Return the [X, Y] coordinate for the center point of the cell that contains the specified text.  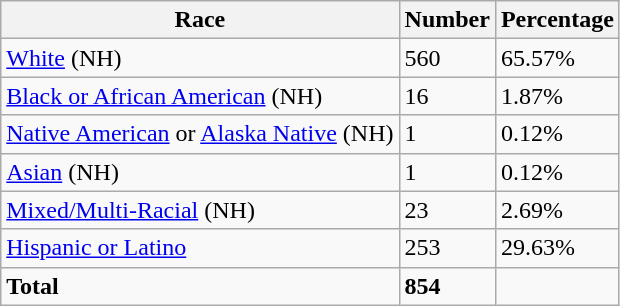
Hispanic or Latino [200, 248]
Total [200, 286]
1.87% [557, 96]
560 [447, 58]
65.57% [557, 58]
29.63% [557, 248]
White (NH) [200, 58]
2.69% [557, 210]
16 [447, 96]
Mixed/Multi-Racial (NH) [200, 210]
253 [447, 248]
Asian (NH) [200, 172]
23 [447, 210]
Native American or Alaska Native (NH) [200, 134]
Race [200, 20]
Number [447, 20]
Black or African American (NH) [200, 96]
Percentage [557, 20]
854 [447, 286]
